From the cell containing the given text, extract its center point as (X, Y) coordinate. 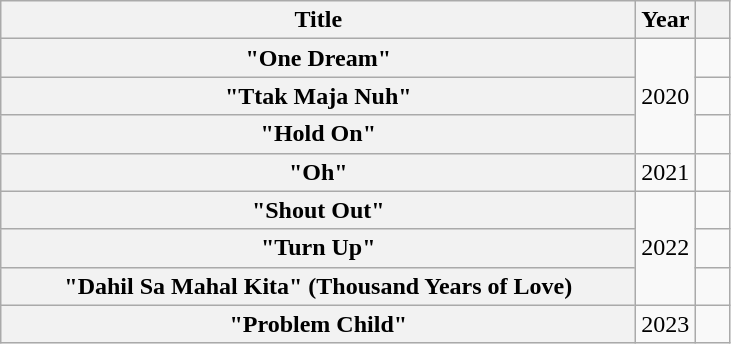
"One Dream" (318, 58)
2020 (666, 96)
Year (666, 20)
"Dahil Sa Mahal Kita" (Thousand Years of Love) (318, 286)
Title (318, 20)
"Hold On" (318, 134)
"Shout Out" (318, 210)
"Ttak Maja Nuh" (318, 96)
2023 (666, 324)
"Problem Child" (318, 324)
"Oh" (318, 172)
"Turn Up" (318, 248)
2022 (666, 248)
2021 (666, 172)
